For the text-containing cell, return its midpoint in (x, y) coordinate format. 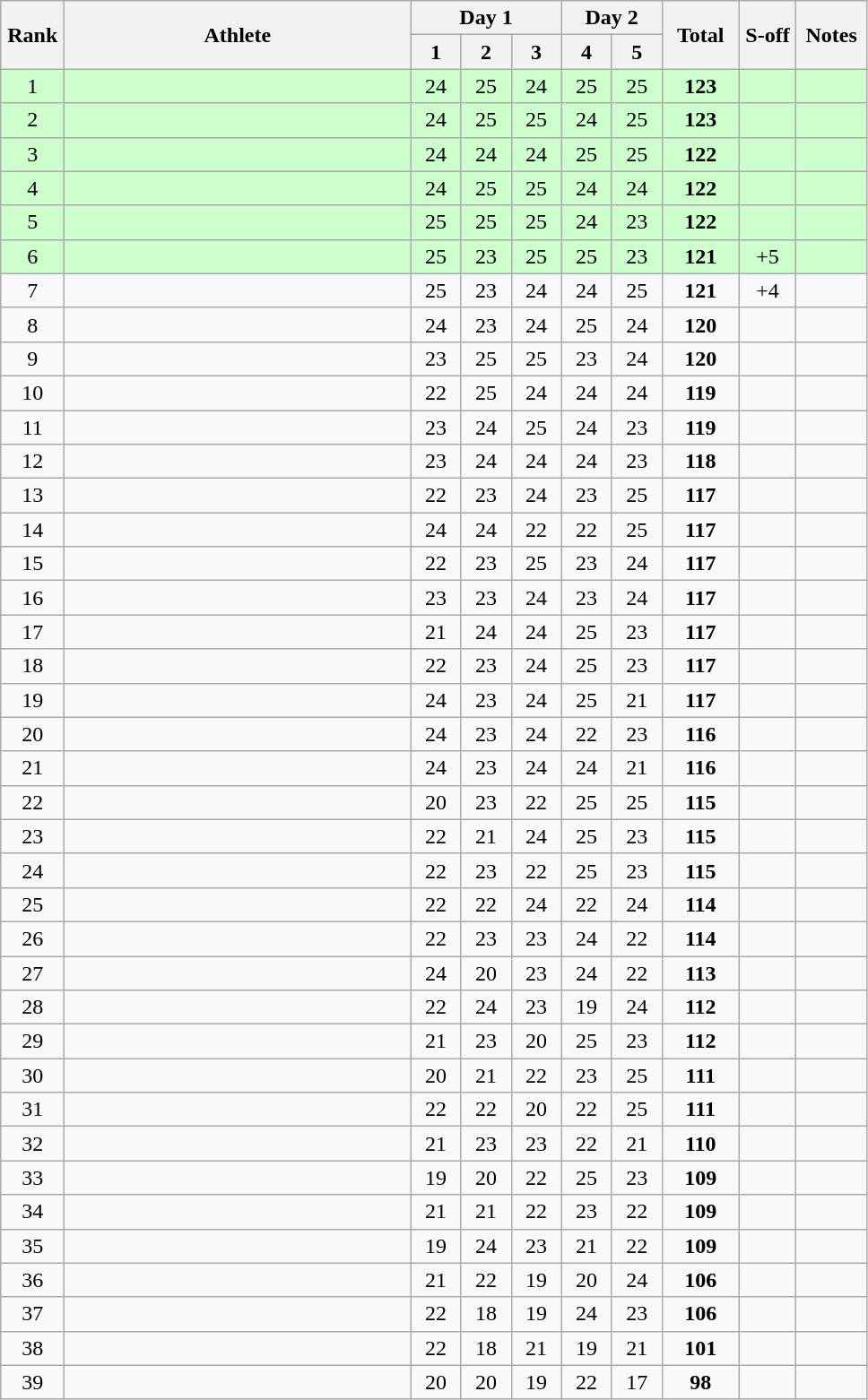
31 (32, 1110)
Rank (32, 35)
+4 (768, 290)
11 (32, 428)
36 (32, 1280)
28 (32, 1007)
34 (32, 1212)
118 (700, 462)
33 (32, 1178)
98 (700, 1382)
6 (32, 256)
113 (700, 972)
+5 (768, 256)
13 (32, 496)
35 (32, 1246)
16 (32, 598)
Notes (832, 35)
26 (32, 938)
29 (32, 1041)
110 (700, 1144)
9 (32, 359)
Day 1 (486, 18)
32 (32, 1144)
S-off (768, 35)
8 (32, 324)
101 (700, 1348)
14 (32, 530)
39 (32, 1382)
Day 2 (612, 18)
7 (32, 290)
Athlete (238, 35)
37 (32, 1314)
27 (32, 972)
12 (32, 462)
Total (700, 35)
10 (32, 393)
30 (32, 1076)
38 (32, 1348)
15 (32, 564)
